Determine the [x, y] coordinate at the center of the cell enclosing the given text.  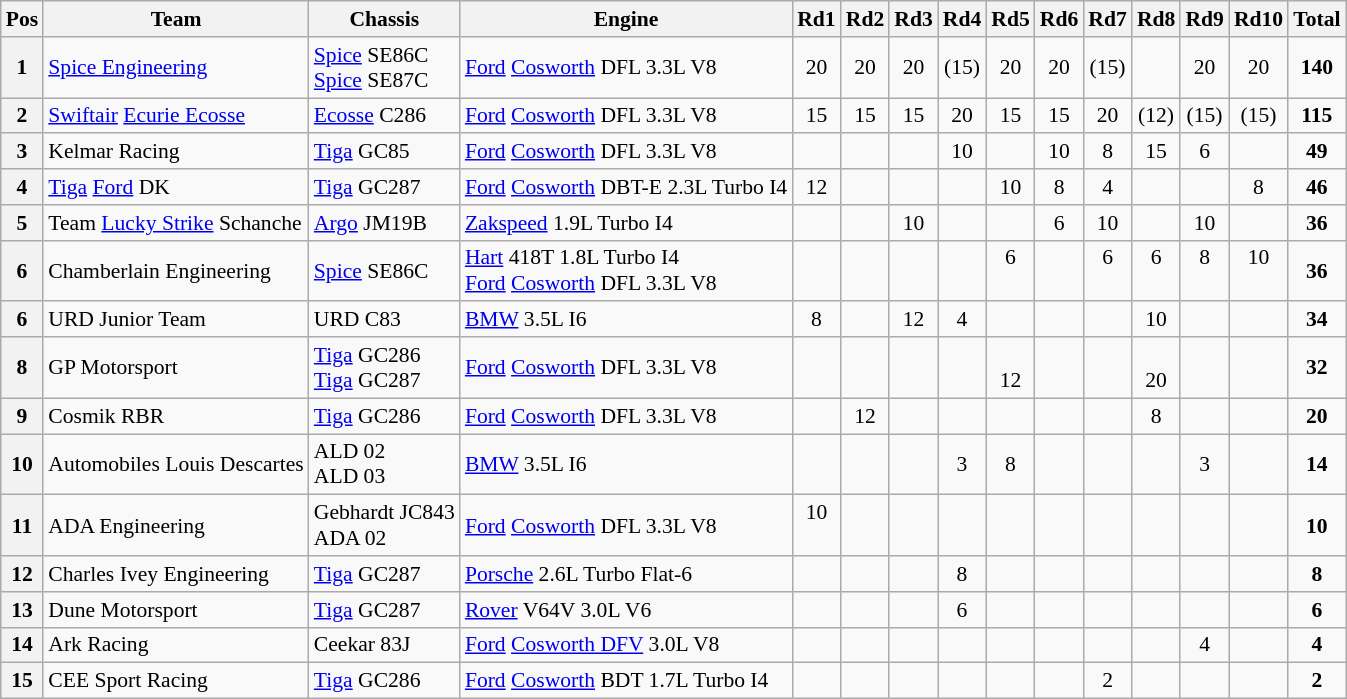
Porsche 2.6L Turbo Flat-6 [626, 574]
Chamberlain Engineering [176, 270]
Engine [626, 19]
34 [1316, 320]
5 [22, 223]
140 [1316, 68]
13 [22, 610]
Ford Cosworth DFV 3.0L V8 [626, 645]
Rd7 [1108, 19]
11 [22, 526]
Ford Cosworth DBT-E 2.3L Turbo I4 [626, 187]
Ford Cosworth BDT 1.7L Turbo I4 [626, 681]
1 [22, 68]
Zakspeed 1.9L Turbo I4 [626, 223]
ADA Engineering [176, 526]
URD Junior Team [176, 320]
Tiga Ford DK [176, 187]
Rd9 [1204, 19]
Cosmik RBR [176, 416]
Swiftair Ecurie Ecosse [176, 116]
ALD 02ALD 03 [384, 464]
Argo JM19B [384, 223]
Gebhardt JC843ADA 02 [384, 526]
Team [176, 19]
Rd5 [1010, 19]
Ark Racing [176, 645]
Spice Engineering [176, 68]
9 [22, 416]
115 [1316, 116]
Tiga GC85 [384, 152]
49 [1316, 152]
Dune Motorsport [176, 610]
Spice SE86CSpice SE87C [384, 68]
Rd2 [866, 19]
Ecosse C286 [384, 116]
Chassis [384, 19]
Rd8 [1156, 19]
Rd4 [962, 19]
Spice SE86C [384, 270]
Rover V64V 3.0L V6 [626, 610]
CEE Sport Racing [176, 681]
GP Motorsport [176, 368]
(12) [1156, 116]
46 [1316, 187]
Rd10 [1258, 19]
Ceekar 83J [384, 645]
Total [1316, 19]
Hart 418T 1.8L Turbo I4Ford Cosworth DFL 3.3L V8 [626, 270]
URD C83 [384, 320]
32 [1316, 368]
Charles Ivey Engineering [176, 574]
Rd1 [816, 19]
Rd3 [914, 19]
Automobiles Louis Descartes [176, 464]
Team Lucky Strike Schanche [176, 223]
Kelmar Racing [176, 152]
Tiga GC286Tiga GC287 [384, 368]
Pos [22, 19]
Rd6 [1060, 19]
